Identify which cell holds the provided text, then report its [x, y] central coordinate. 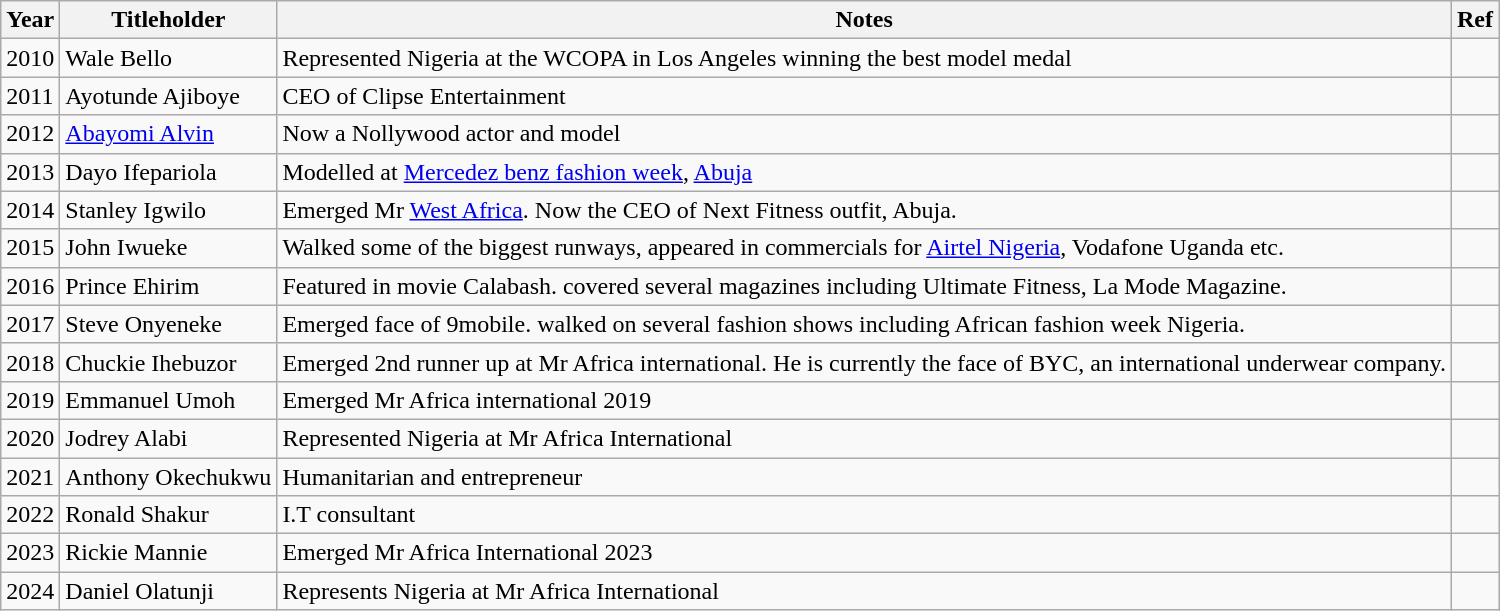
2022 [30, 515]
2010 [30, 58]
Emmanuel Umoh [168, 400]
Ref [1476, 20]
Modelled at Mercedez benz fashion week, Abuja [864, 172]
Emerged Mr Africa International 2023 [864, 553]
2020 [30, 438]
2014 [30, 210]
Ronald Shakur [168, 515]
Rickie Mannie [168, 553]
2019 [30, 400]
Represents Nigeria at Mr Africa International [864, 591]
Titleholder [168, 20]
Walked some of the biggest runways, appeared in commercials for Airtel Nigeria, Vodafone Uganda etc. [864, 248]
Dayo Ifepariola [168, 172]
Steve Onyeneke [168, 324]
Jodrey Alabi [168, 438]
Represented Nigeria at the WCOPA in Los Angeles winning the best model medal [864, 58]
2021 [30, 477]
Represented Nigeria at Mr Africa International [864, 438]
Featured in movie Calabash. covered several magazines including Ultimate Fitness, La Mode Magazine. [864, 286]
Prince Ehirim [168, 286]
2015 [30, 248]
2018 [30, 362]
2013 [30, 172]
Anthony Okechukwu [168, 477]
2016 [30, 286]
Emerged Mr West Africa. Now the CEO of Next Fitness outfit, Abuja. [864, 210]
Chuckie Ihebuzor [168, 362]
2017 [30, 324]
Emerged Mr Africa international 2019 [864, 400]
CEO of Clipse Entertainment [864, 96]
Now a Nollywood actor and model [864, 134]
Humanitarian and entrepreneur [864, 477]
Emerged 2nd runner up at Mr Africa international. He is currently the face of BYC, an international underwear company. [864, 362]
Emerged face of 9mobile. walked on several fashion shows including African fashion week Nigeria. [864, 324]
2023 [30, 553]
John Iwueke [168, 248]
I.T consultant [864, 515]
Ayotunde Ajiboye [168, 96]
Notes [864, 20]
Daniel Olatunji [168, 591]
Abayomi Alvin [168, 134]
2011 [30, 96]
Stanley Igwilo [168, 210]
Year [30, 20]
2024 [30, 591]
Wale Bello [168, 58]
2012 [30, 134]
